Return the (X, Y) coordinate for the center point of the cell that contains the specified text.  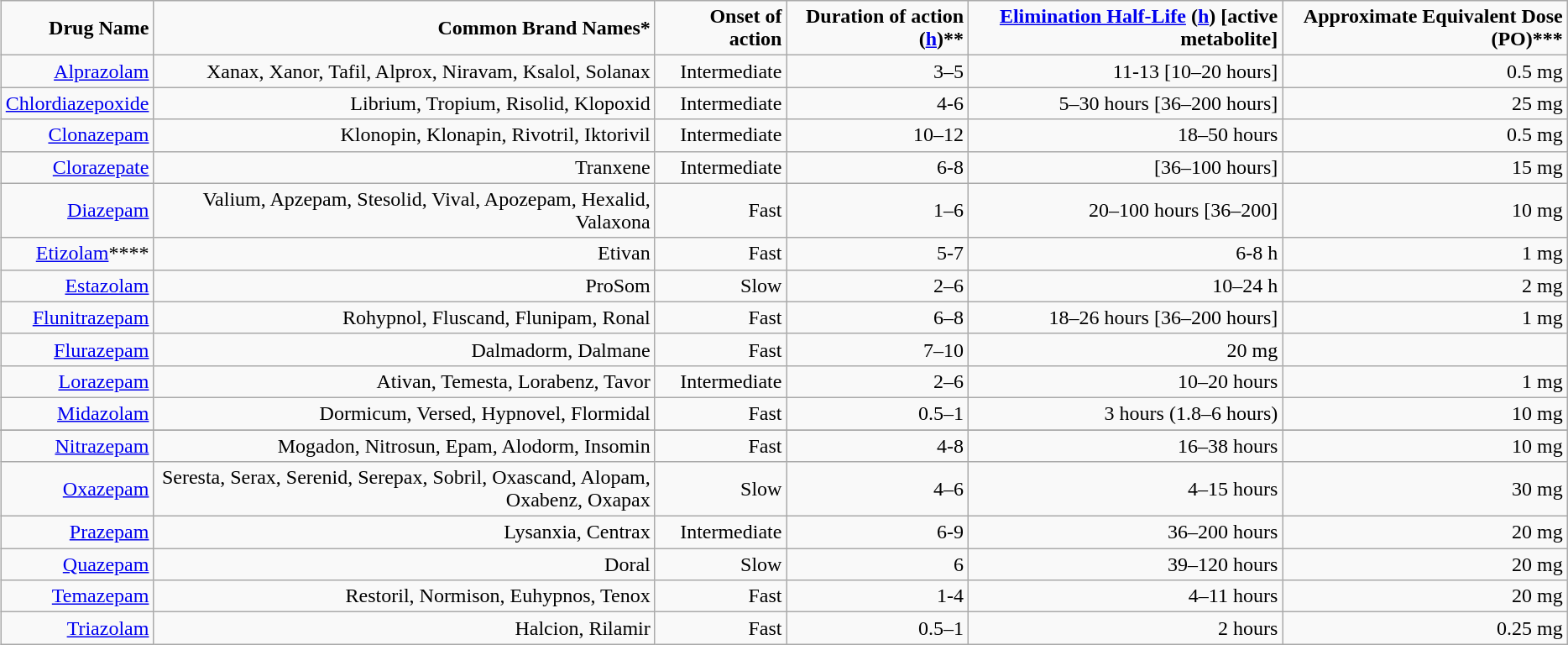
Clorazepate (77, 167)
Approximate Equivalent Dose (PO)*** (1425, 29)
1-4 (878, 596)
Klonopin, Klonapin, Rivotril, Iktorivil (405, 135)
18–50 hours (1126, 135)
10–20 hours (1126, 381)
Lysanxia, Centrax (405, 532)
[36–100 hours] (1126, 167)
7–10 (878, 349)
3 hours (1.8–6 hours) (1126, 413)
25 mg (1425, 103)
11-13 [10–20 hours] (1126, 71)
Chlordiazepoxide (77, 103)
Restoril, Normison, Euhypnos, Tenox (405, 596)
3–5 (878, 71)
30 mg (1425, 489)
15 mg (1425, 167)
2 hours (1126, 628)
Onset of action (720, 29)
4–15 hours (1126, 489)
6-8 h (1126, 254)
Prazepam (77, 532)
Mogadon, Nitrosun, Epam, Alodorm, Insomin (405, 446)
Triazolam (77, 628)
Seresta, Serax, Serenid, Serepax, Sobril, Oxascand, Alopam, Oxabenz, Oxapax (405, 489)
Dalmadorm, Dalmane (405, 349)
Diazepam (77, 210)
16–38 hours (1126, 446)
39–120 hours (1126, 564)
Midazolam (77, 413)
5–30 hours [36–200 hours] (1126, 103)
6–8 (878, 317)
Temazepam (77, 596)
20–100 hours [36–200] (1126, 210)
Clonazepam (77, 135)
4-6 (878, 103)
1–6 (878, 210)
Alprazolam (77, 71)
ProSom (405, 286)
Common Brand Names* (405, 29)
6-9 (878, 532)
4–11 hours (1126, 596)
0.25 mg (1425, 628)
Drug Name (77, 29)
Librium, Tropium, Risolid, Klopoxid (405, 103)
Rohypnol, Fluscand, Flunipam, Ronal (405, 317)
Oxazepam (77, 489)
Tranxene (405, 167)
Elimination Half-Life (h) [active metabolite] (1126, 29)
Estazolam (77, 286)
Xanax, Xanor, Tafil, Alprox, Niravam, Ksalol, Solanax (405, 71)
18–26 hours [36–200 hours] (1126, 317)
Flunitrazepam (77, 317)
Dormicum, Versed, Hypnovel, Flormidal (405, 413)
10–12 (878, 135)
6 (878, 564)
36–200 hours (1126, 532)
2 mg (1425, 286)
Quazepam (77, 564)
5-7 (878, 254)
6-8 (878, 167)
Halcion, Rilamir (405, 628)
Nitrazepam (77, 446)
Flurazepam (77, 349)
Lorazepam (77, 381)
4–6 (878, 489)
Etizolam**** (77, 254)
10–24 h (1126, 286)
4-8 (878, 446)
Valium, Apzepam, Stesolid, Vival, Apozepam, Hexalid, Valaxona (405, 210)
Ativan, Temesta, Lorabenz, Tavor (405, 381)
Duration of action (h)** (878, 29)
Etivan (405, 254)
Doral (405, 564)
